Find where the given text appears and provide that cell's center as [x, y] coordinate. 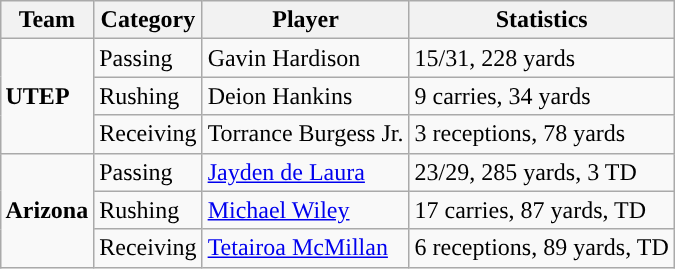
3 receptions, 78 yards [542, 134]
9 carries, 34 yards [542, 96]
Team [47, 20]
15/31, 228 yards [542, 58]
Michael Wiley [306, 210]
Arizona [47, 210]
Gavin Hardison [306, 58]
Tetairoa McMillan [306, 248]
17 carries, 87 yards, TD [542, 210]
Torrance Burgess Jr. [306, 134]
Jayden de Laura [306, 172]
6 receptions, 89 yards, TD [542, 248]
UTEP [47, 96]
23/29, 285 yards, 3 TD [542, 172]
Deion Hankins [306, 96]
Statistics [542, 20]
Player [306, 20]
Category [148, 20]
